Determine the (x, y) coordinate at the center of the cell enclosing the given text.  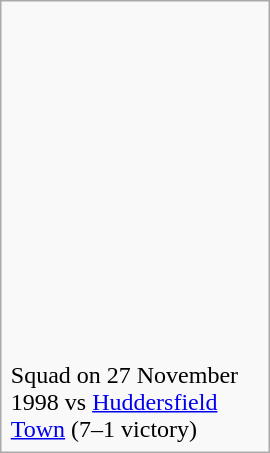
Squad on 27 November 1998 vs Huddersfield Town (7–1 victory) (134, 226)
